Locate the cell with the specified text and output its (x, y) center coordinate. 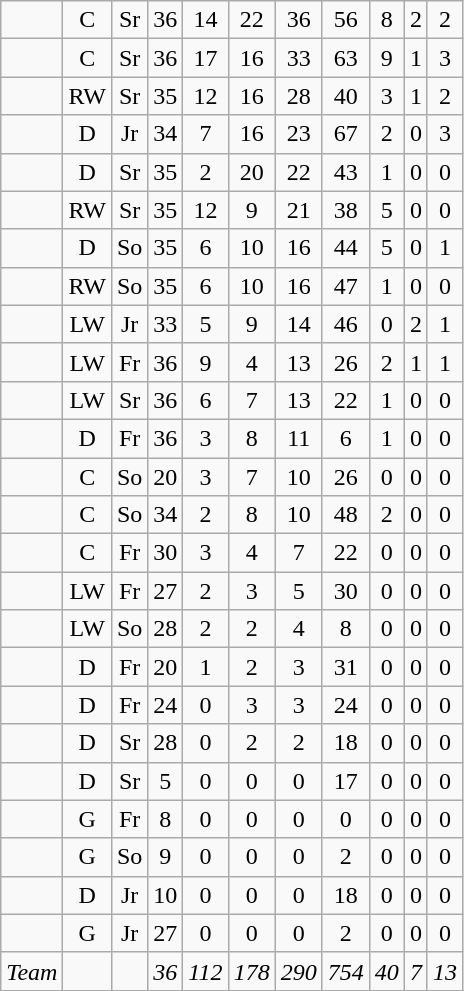
290 (298, 971)
38 (346, 210)
44 (346, 248)
56 (346, 20)
11 (298, 438)
112 (206, 971)
67 (346, 134)
21 (298, 210)
46 (346, 324)
31 (346, 667)
754 (346, 971)
23 (298, 134)
178 (252, 971)
43 (346, 172)
Team (32, 971)
48 (346, 515)
47 (346, 286)
63 (346, 58)
